Determine the (x, y) coordinate at the center of the cell enclosing the given text.  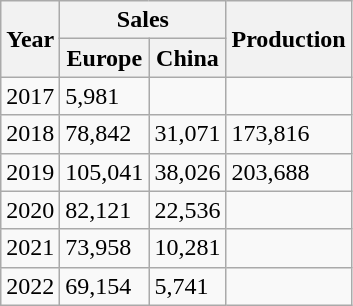
173,816 (288, 134)
105,041 (104, 172)
38,026 (188, 172)
69,154 (104, 286)
31,071 (188, 134)
73,958 (104, 248)
Europe (104, 58)
2017 (30, 96)
22,536 (188, 210)
10,281 (188, 248)
78,842 (104, 134)
5,981 (104, 96)
Year (30, 39)
Production (288, 39)
Sales (143, 20)
2021 (30, 248)
2020 (30, 210)
2022 (30, 286)
82,121 (104, 210)
2018 (30, 134)
203,688 (288, 172)
China (188, 58)
2019 (30, 172)
5,741 (188, 286)
